Identify which cell holds the provided text, then report its [x, y] central coordinate. 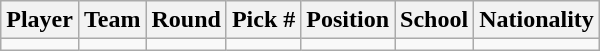
Pick # [263, 20]
Position [348, 20]
Round [186, 20]
Player [40, 20]
Team [112, 20]
School [434, 20]
Nationality [537, 20]
